Pinpoint the cell where the given text exists, returning its (x, y) midpoint coordinate. 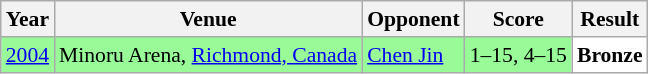
Result (610, 19)
2004 (28, 55)
Venue (208, 19)
1–15, 4–15 (518, 55)
Chen Jin (414, 55)
Year (28, 19)
Opponent (414, 19)
Score (518, 19)
Minoru Arena, Richmond, Canada (208, 55)
Bronze (610, 55)
